Extract the (X, Y) coordinate from the center of the cell holding the provided text.  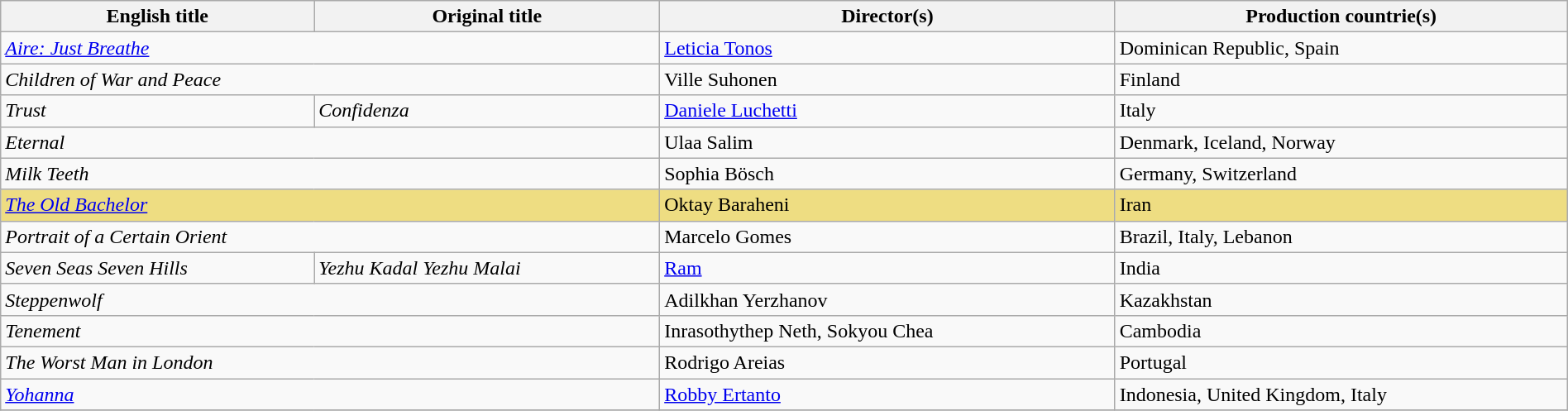
Director(s) (887, 17)
Robby Ertanto (887, 394)
Adilkhan Yerzhanov (887, 299)
Ram (887, 268)
Germany, Switzerland (1341, 174)
Brazil, Italy, Lebanon (1341, 237)
Ulaa Salim (887, 142)
Yezhu Kadal Yezhu Malai (487, 268)
Tenement (331, 331)
Rodrigo Areias (887, 362)
Denmark, Iceland, Norway (1341, 142)
Milk Teeth (331, 174)
Eternal (331, 142)
Original title (487, 17)
Cambodia (1341, 331)
Ville Suhonen (887, 79)
Italy (1341, 111)
Finland (1341, 79)
Portrait of a Certain Orient (331, 237)
Leticia Tonos (887, 48)
Yohanna (331, 394)
The Worst Man in London (331, 362)
India (1341, 268)
English title (157, 17)
Oktay Baraheni (887, 205)
Trust (157, 111)
The Old Bachelor (331, 205)
Indonesia, United Kingdom, Italy (1341, 394)
Sophia Bösch (887, 174)
Portugal (1341, 362)
Dominican Republic, Spain (1341, 48)
Kazakhstan (1341, 299)
Steppenwolf (331, 299)
Iran (1341, 205)
Production countrie(s) (1341, 17)
Aire: Just Breathe (331, 48)
Daniele Luchetti (887, 111)
Children of War and Peace (331, 79)
Seven Seas Seven Hills (157, 268)
Marcelo Gomes (887, 237)
Confidenza (487, 111)
Inrasothythep Neth, Sokyou Chea (887, 331)
